Search for the cell housing the specified text and yield its [X, Y] center coordinate. 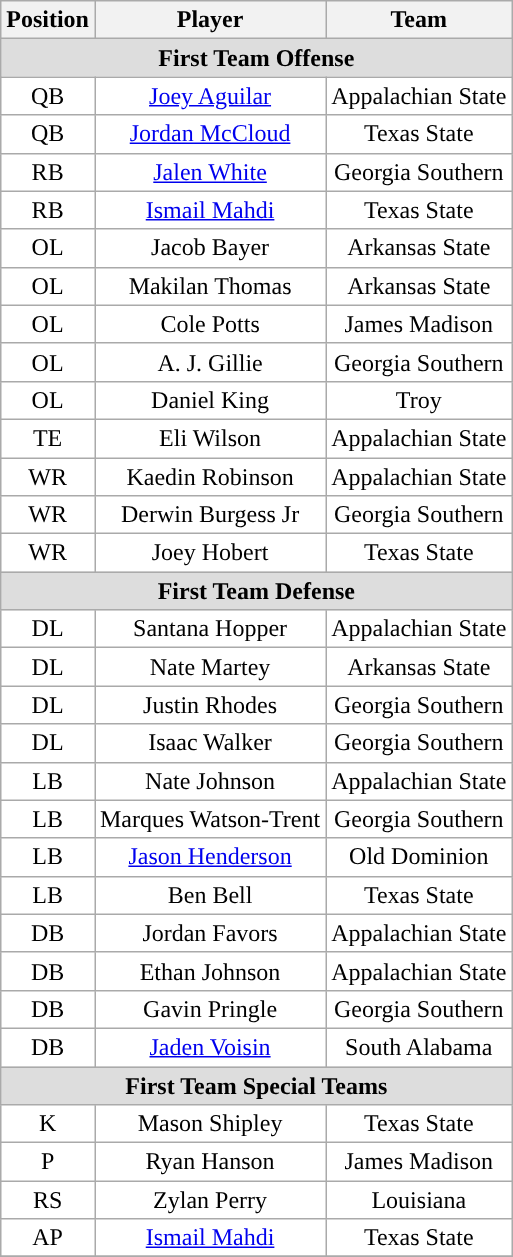
A. J. Gillie [210, 362]
Mason Shipley [210, 1124]
Jordan McCloud [210, 134]
RS [48, 1200]
Jaden Voisin [210, 1047]
Nate Johnson [210, 781]
Gavin Pringle [210, 1009]
Team [419, 20]
Santana Hopper [210, 629]
Jacob Bayer [210, 248]
Kaedin Robinson [210, 477]
Joey Hobert [210, 553]
Cole Potts [210, 324]
K [48, 1124]
Jalen White [210, 172]
Position [48, 20]
Jason Henderson [210, 857]
Louisiana [419, 1200]
First Team Offense [256, 58]
Eli Wilson [210, 438]
AP [48, 1238]
P [48, 1162]
Zylan Perry [210, 1200]
Player [210, 20]
First Team Defense [256, 591]
Joey Aguilar [210, 96]
Jordan Favors [210, 933]
Troy [419, 400]
Derwin Burgess Jr [210, 515]
Justin Rhodes [210, 705]
Ben Bell [210, 895]
Makilan Thomas [210, 286]
Old Dominion [419, 857]
South Alabama [419, 1047]
Daniel King [210, 400]
TE [48, 438]
Ethan Johnson [210, 971]
Nate Martey [210, 667]
Ryan Hanson [210, 1162]
First Team Special Teams [256, 1085]
Marques Watson-Trent [210, 819]
Isaac Walker [210, 743]
